Scan for the cell matching the given text and deliver its [x, y] coordinate at center. 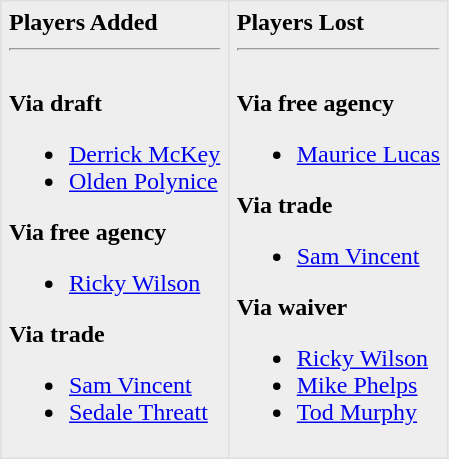
Players Added Via draftDerrick McKeyOlden PolyniceVia free agencyRicky WilsonVia tradeSam VincentSedale Threatt [115, 230]
Players Lost Via free agencyMaurice LucasVia tradeSam VincentVia waiverRicky WilsonMike PhelpsTod Murphy [339, 230]
